Find where the given text appears and provide that cell's center as [X, Y] coordinate. 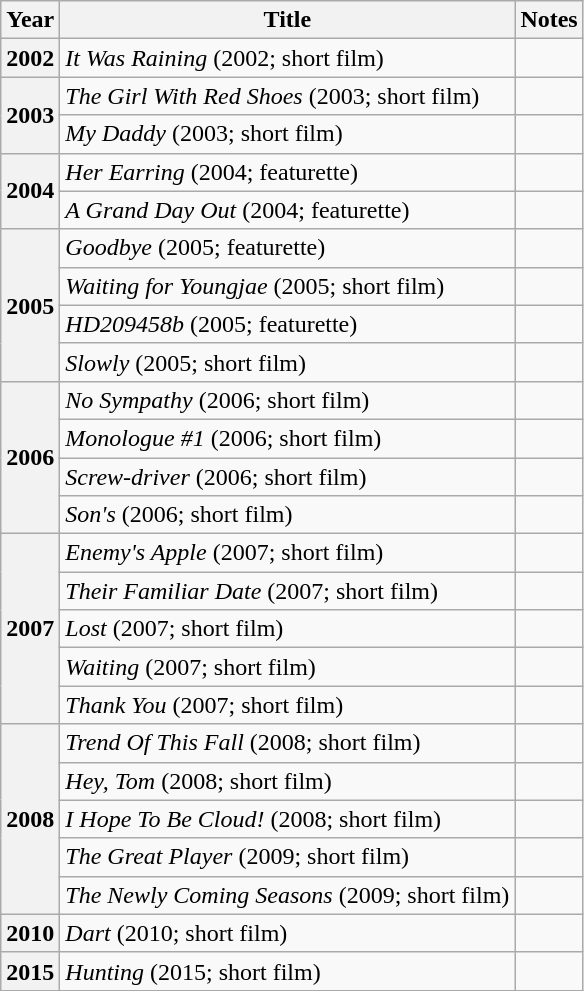
It Was Raining (2002; short film) [288, 58]
My Daddy (2003; short film) [288, 134]
Waiting for Youngjae (2005; short film) [288, 286]
Trend Of This Fall (2008; short film) [288, 743]
2008 [30, 819]
HD209458b (2005; featurette) [288, 324]
Screw-driver (2006; short film) [288, 477]
Dart (2010; short film) [288, 933]
2003 [30, 115]
Title [288, 20]
The Girl With Red Shoes (2003; short film) [288, 96]
The Newly Coming Seasons (2009; short film) [288, 895]
Lost (2007; short film) [288, 629]
2005 [30, 305]
Slowly (2005; short film) [288, 362]
Son's (2006; short film) [288, 515]
A Grand Day Out (2004; featurette) [288, 210]
Year [30, 20]
Hey, Tom (2008; short film) [288, 781]
I Hope To Be Cloud! (2008; short film) [288, 819]
Her Earring (2004; featurette) [288, 172]
Hunting (2015; short film) [288, 971]
2015 [30, 971]
Thank You (2007; short film) [288, 705]
2004 [30, 191]
Notes [549, 20]
The Great Player (2009; short film) [288, 857]
2002 [30, 58]
No Sympathy (2006; short film) [288, 400]
Goodbye (2005; featurette) [288, 248]
2007 [30, 629]
Their Familiar Date (2007; short film) [288, 591]
Enemy's Apple (2007; short film) [288, 553]
2010 [30, 933]
Monologue #1 (2006; short film) [288, 438]
2006 [30, 457]
Waiting (2007; short film) [288, 667]
